Capture the cell that displays the provided text and extract its [X, Y] central coordinate. 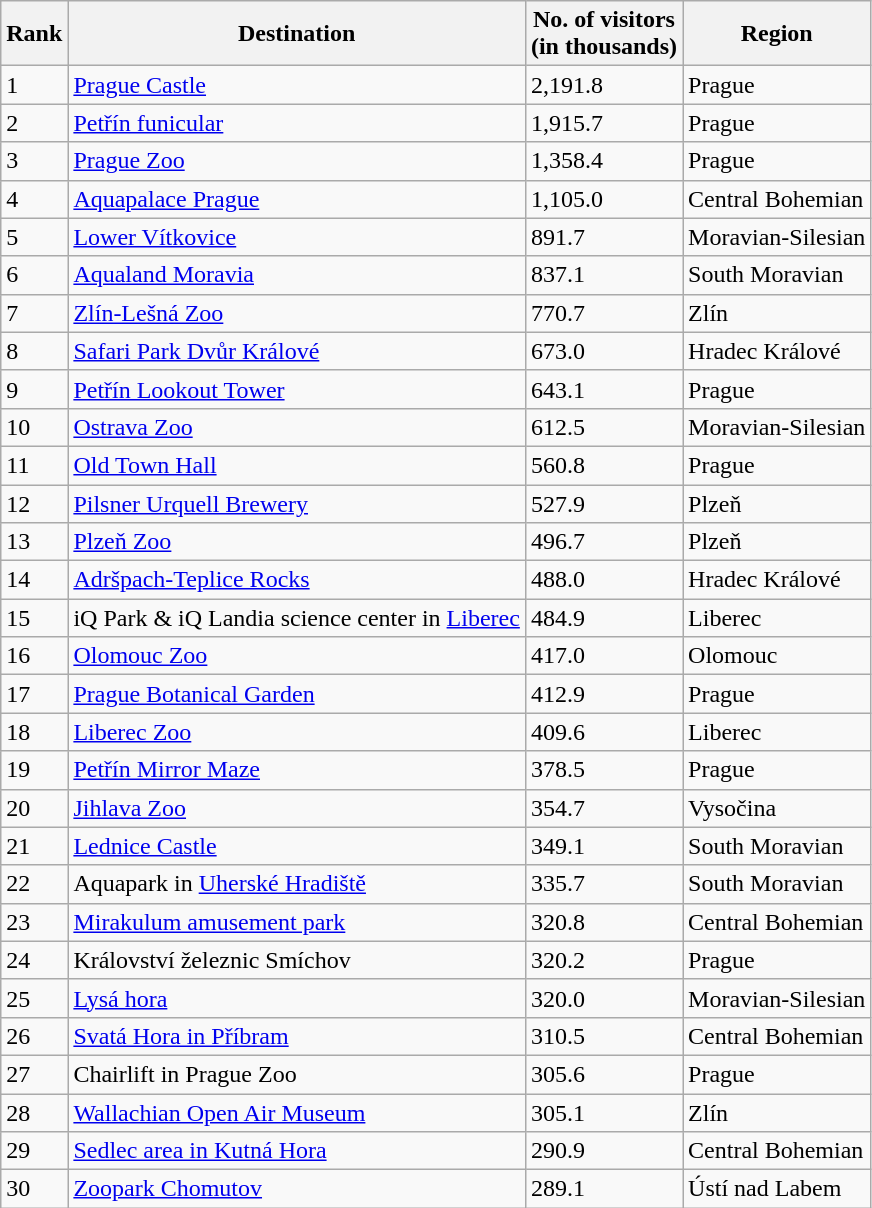
23 [34, 922]
1,105.0 [604, 199]
18 [34, 732]
837.1 [604, 275]
Region [777, 34]
20 [34, 808]
Jihlava Zoo [297, 808]
Lysá hora [297, 998]
770.7 [604, 313]
496.7 [604, 542]
Pilsner Urquell Brewery [297, 503]
Ústí nad Labem [777, 1189]
Petřín Mirror Maze [297, 770]
Prague Castle [297, 85]
612.5 [604, 427]
Aqualand Moravia [297, 275]
5 [34, 237]
Prague Zoo [297, 161]
320.2 [604, 960]
30 [34, 1189]
27 [34, 1074]
15 [34, 618]
412.9 [604, 694]
28 [34, 1113]
289.1 [604, 1189]
7 [34, 313]
Plzeň Zoo [297, 542]
484.9 [604, 618]
305.6 [604, 1074]
Prague Botanical Garden [297, 694]
21 [34, 846]
Ostrava Zoo [297, 427]
354.7 [604, 808]
13 [34, 542]
26 [34, 1036]
335.7 [604, 884]
22 [34, 884]
6 [34, 275]
19 [34, 770]
305.1 [604, 1113]
9 [34, 389]
Wallachian Open Air Museum [297, 1113]
10 [34, 427]
24 [34, 960]
12 [34, 503]
Zlín-Lešná Zoo [297, 313]
Petřín Lookout Tower [297, 389]
378.5 [604, 770]
iQ Park & iQ Landia science center in Liberec [297, 618]
Mirakulum amusement park [297, 922]
No. of visitors(in thousands) [604, 34]
Aquapark in Uherské Hradiště [297, 884]
1,358.4 [604, 161]
Aquapalace Prague [297, 199]
527.9 [604, 503]
310.5 [604, 1036]
673.0 [604, 351]
11 [34, 465]
290.9 [604, 1151]
Olomouc [777, 656]
Lednice Castle [297, 846]
Sedlec area in Kutná Hora [297, 1151]
2 [34, 123]
560.8 [604, 465]
Vysočina [777, 808]
2,191.8 [604, 85]
17 [34, 694]
Království železnic Smíchov [297, 960]
4 [34, 199]
320.0 [604, 998]
409.6 [604, 732]
1 [34, 85]
1,915.7 [604, 123]
Zoopark Chomutov [297, 1189]
320.8 [604, 922]
Petřín funicular [297, 123]
Lower Vítkovice [297, 237]
417.0 [604, 656]
8 [34, 351]
Destination [297, 34]
349.1 [604, 846]
488.0 [604, 580]
Olomouc Zoo [297, 656]
Old Town Hall [297, 465]
Liberec Zoo [297, 732]
Rank [34, 34]
25 [34, 998]
16 [34, 656]
Svatá Hora in Příbram [297, 1036]
3 [34, 161]
Adršpach-Teplice Rocks [297, 580]
891.7 [604, 237]
Chairlift in Prague Zoo [297, 1074]
643.1 [604, 389]
29 [34, 1151]
14 [34, 580]
Safari Park Dvůr Králové [297, 351]
